Provide the [X, Y] coordinate of the cell's center where the given text is located.  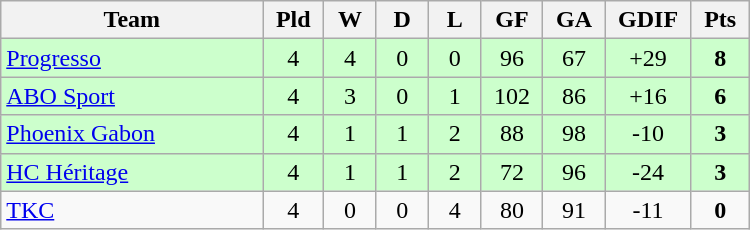
-10 [648, 134]
D [402, 20]
98 [574, 134]
+29 [648, 58]
HC Héritage [132, 172]
Team [132, 20]
86 [574, 96]
TKC [132, 210]
-24 [648, 172]
Pld [294, 20]
GDIF [648, 20]
72 [512, 172]
L [454, 20]
Phoenix Gabon [132, 134]
80 [512, 210]
-11 [648, 210]
W [350, 20]
91 [574, 210]
8 [720, 58]
88 [512, 134]
ABO Sport [132, 96]
102 [512, 96]
+16 [648, 96]
GA [574, 20]
67 [574, 58]
6 [720, 96]
Progresso [132, 58]
Pts [720, 20]
GF [512, 20]
